Find where the given text appears and provide that cell's center as [X, Y] coordinate. 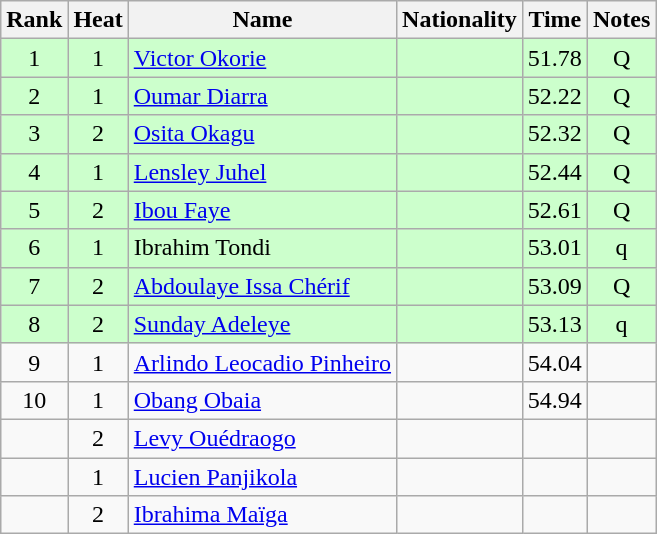
51.78 [554, 58]
52.32 [554, 134]
53.01 [554, 248]
7 [34, 286]
Heat [98, 20]
Lucien Panjikola [262, 477]
Time [554, 20]
53.13 [554, 324]
Levy Ouédraogo [262, 438]
Nationality [460, 20]
54.04 [554, 362]
Oumar Diarra [262, 96]
Ibrahim Tondi [262, 248]
Arlindo Leocadio Pinheiro [262, 362]
Osita Okagu [262, 134]
Victor Okorie [262, 58]
Ibou Faye [262, 210]
Notes [621, 20]
Lensley Juhel [262, 172]
52.44 [554, 172]
4 [34, 172]
9 [34, 362]
Name [262, 20]
8 [34, 324]
Sunday Adeleye [262, 324]
3 [34, 134]
Abdoulaye Issa Chérif [262, 286]
10 [34, 400]
54.94 [554, 400]
52.22 [554, 96]
53.09 [554, 286]
52.61 [554, 210]
Obang Obaia [262, 400]
5 [34, 210]
Rank [34, 20]
6 [34, 248]
Ibrahima Maïga [262, 515]
